For the text-containing cell, return its midpoint in (x, y) coordinate format. 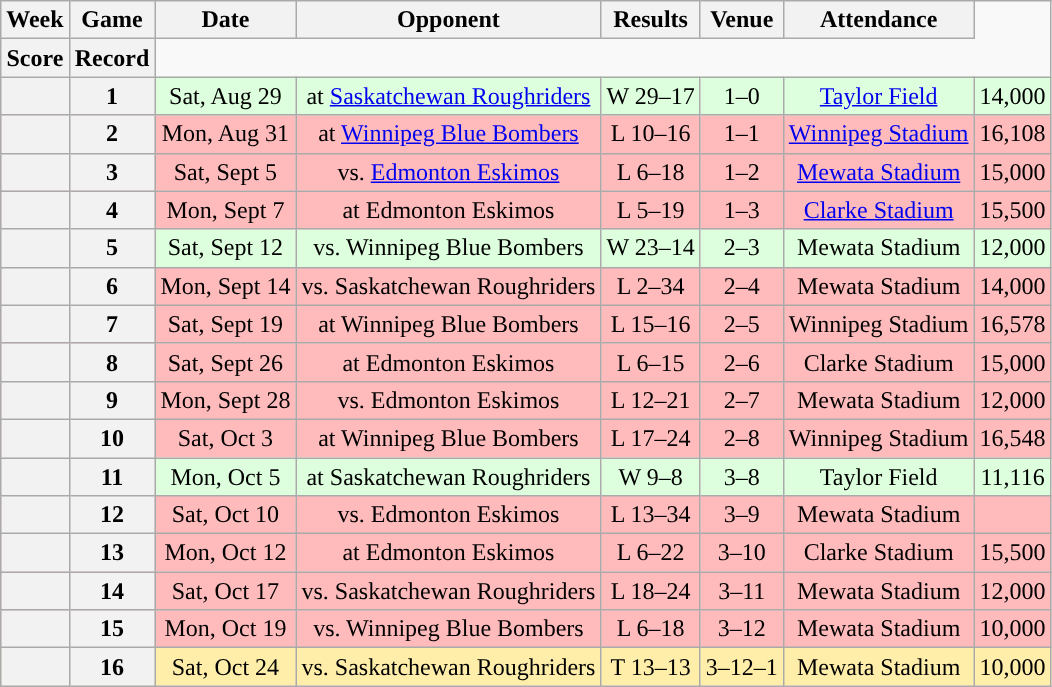
Sat, Oct 10 (226, 515)
Sat, Oct 17 (226, 591)
Date (226, 20)
Sat, Aug 29 (226, 96)
Mon, Oct 19 (226, 629)
L 18–24 (650, 591)
Record (112, 58)
L 6–15 (650, 362)
Sat, Oct 3 (226, 438)
Mon, Oct 12 (226, 553)
8 (112, 362)
2–5 (742, 324)
5 (112, 248)
Game (112, 20)
12 (112, 515)
4 (112, 210)
Mon, Sept 14 (226, 286)
Mon, Sept 7 (226, 210)
16,548 (1012, 438)
7 (112, 324)
Score (35, 58)
6 (112, 286)
Sat, Sept 26 (226, 362)
L 10–16 (650, 134)
11,116 (1012, 477)
Venue (742, 20)
Mon, Sept 28 (226, 400)
2–7 (742, 400)
3–12–1 (742, 667)
Week (35, 20)
Attendance (878, 20)
3–8 (742, 477)
2 (112, 134)
3–9 (742, 515)
14 (112, 591)
W 9–8 (650, 477)
1 (112, 96)
1–1 (742, 134)
Sat, Sept 5 (226, 172)
16,108 (1012, 134)
2–8 (742, 438)
1–0 (742, 96)
2–4 (742, 286)
Sat, Sept 19 (226, 324)
16,578 (1012, 324)
13 (112, 553)
L 2–34 (650, 286)
1–2 (742, 172)
Opponent (448, 20)
2–6 (742, 362)
L 12–21 (650, 400)
3 (112, 172)
Sat, Oct 24 (226, 667)
Results (650, 20)
L 13–34 (650, 515)
3–10 (742, 553)
3–11 (742, 591)
W 23–14 (650, 248)
L 6–22 (650, 553)
Sat, Sept 12 (226, 248)
2–3 (742, 248)
W 29–17 (650, 96)
L 15–16 (650, 324)
11 (112, 477)
9 (112, 400)
10 (112, 438)
Mon, Oct 5 (226, 477)
15 (112, 629)
T 13–13 (650, 667)
L 17–24 (650, 438)
16 (112, 667)
3–12 (742, 629)
L 5–19 (650, 210)
Mon, Aug 31 (226, 134)
1–3 (742, 210)
